From the cell containing the given text, extract its center point as [x, y] coordinate. 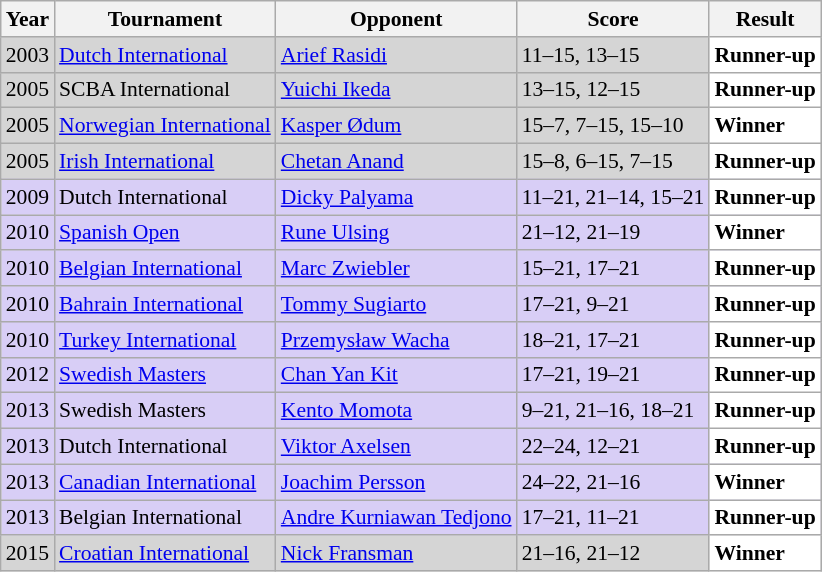
SCBA International [165, 90]
Tommy Sugiarto [396, 304]
Croatian International [165, 554]
18–21, 17–21 [614, 340]
Rune Ulsing [396, 233]
11–15, 13–15 [614, 55]
Nick Fransman [396, 554]
17–21, 9–21 [614, 304]
Norwegian International [165, 126]
Kento Momota [396, 411]
Tournament [165, 19]
Irish International [165, 162]
21–16, 21–12 [614, 554]
Yuichi Ikeda [396, 90]
17–21, 19–21 [614, 375]
Result [764, 19]
Dicky Palyama [396, 197]
Marc Zwiebler [396, 269]
2009 [28, 197]
Andre Kurniawan Tedjono [396, 518]
Chan Yan Kit [396, 375]
Arief Rasidi [396, 55]
Bahrain International [165, 304]
2003 [28, 55]
11–21, 21–14, 15–21 [614, 197]
Canadian International [165, 482]
Spanish Open [165, 233]
15–21, 17–21 [614, 269]
Kasper Ødum [396, 126]
Turkey International [165, 340]
17–21, 11–21 [614, 518]
21–12, 21–19 [614, 233]
15–7, 7–15, 15–10 [614, 126]
Przemysław Wacha [396, 340]
Chetan Anand [396, 162]
Opponent [396, 19]
22–24, 12–21 [614, 447]
2015 [28, 554]
13–15, 12–15 [614, 90]
Year [28, 19]
Viktor Axelsen [396, 447]
9–21, 21–16, 18–21 [614, 411]
Joachim Persson [396, 482]
2012 [28, 375]
24–22, 21–16 [614, 482]
Score [614, 19]
15–8, 6–15, 7–15 [614, 162]
